Output the (x, y) coordinate of the center of the cell containing the given text.  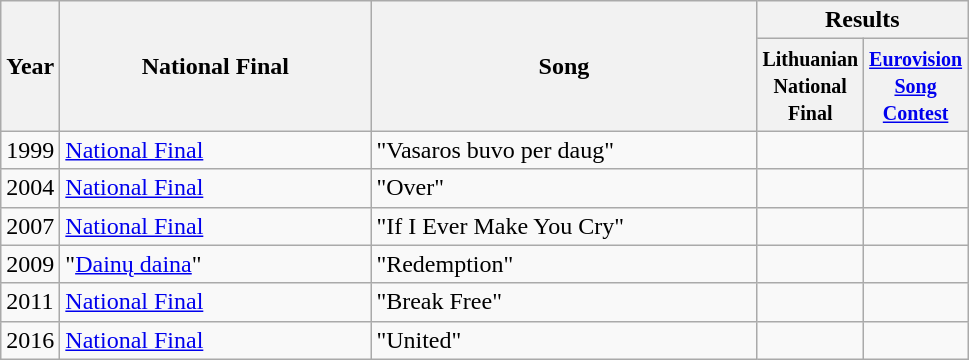
"Redemption" (564, 264)
"If I Ever Make You Cry" (564, 226)
"Dainų daina" (216, 264)
2007 (30, 226)
"Vasaros buvo per daug" (564, 150)
"Over" (564, 188)
Results (862, 20)
"Break Free" (564, 302)
2016 (30, 340)
2009 (30, 264)
Song (564, 66)
Year (30, 66)
2011 (30, 302)
1999 (30, 150)
2004 (30, 188)
"United" (564, 340)
Lithuanian National Final (810, 85)
Eurovision Song Contest (916, 85)
